Determine the [X, Y] coordinate at the center of the cell enclosing the given text.  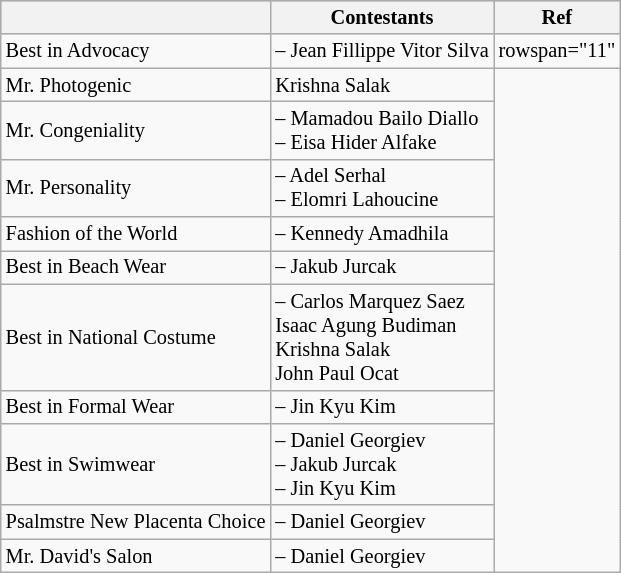
Mr. David's Salon [136, 556]
– Jean Fillippe Vitor Silva [382, 51]
Best in Swimwear [136, 464]
Best in Formal Wear [136, 407]
Psalmstre New Placenta Choice [136, 522]
Fashion of the World [136, 234]
– Jakub Jurcak [382, 267]
– Adel Serhal – Elomri Lahoucine [382, 188]
Best in Advocacy [136, 51]
Mr. Photogenic [136, 85]
Krishna Salak [382, 85]
Best in Beach Wear [136, 267]
Contestants [382, 17]
– Carlos Marquez Saez Isaac Agung Budiman Krishna Salak John Paul Ocat [382, 337]
– Jin Kyu Kim [382, 407]
Ref [558, 17]
Mr. Congeniality [136, 130]
– Mamadou Bailo Diallo – Eisa Hider Alfake [382, 130]
Best in National Costume [136, 337]
rowspan="11" [558, 51]
– Kennedy Amadhila [382, 234]
Mr. Personality [136, 188]
– Daniel Georgiev – Jakub Jurcak – Jin Kyu Kim [382, 464]
